Pinpoint the cell where the given text exists, returning its [x, y] midpoint coordinate. 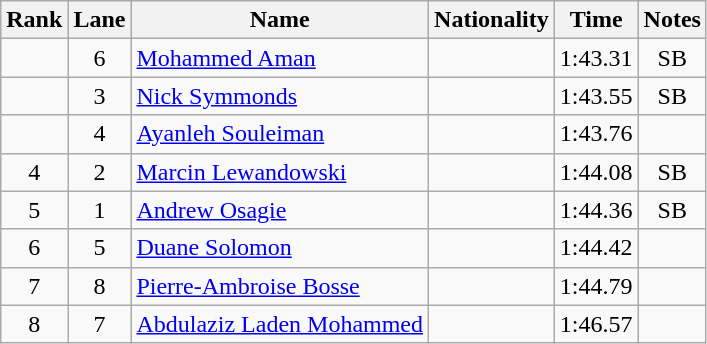
1:44.36 [596, 210]
Time [596, 20]
Nick Symmonds [280, 96]
Abdulaziz Laden Mohammed [280, 324]
Rank [34, 20]
Notes [672, 20]
1:43.55 [596, 96]
Andrew Osagie [280, 210]
1:43.31 [596, 58]
1:44.42 [596, 248]
1 [100, 210]
Duane Solomon [280, 248]
Lane [100, 20]
1:43.76 [596, 134]
3 [100, 96]
1:44.79 [596, 286]
Ayanleh Souleiman [280, 134]
1:46.57 [596, 324]
Name [280, 20]
1:44.08 [596, 172]
Marcin Lewandowski [280, 172]
Nationality [492, 20]
2 [100, 172]
Mohammed Aman [280, 58]
Pierre-Ambroise Bosse [280, 286]
